Find where the given text appears and provide that cell's center as [X, Y] coordinate. 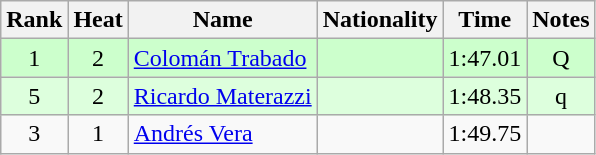
3 [34, 134]
Notes [561, 20]
Andrés Vera [222, 134]
Name [222, 20]
Ricardo Materazzi [222, 96]
1:48.35 [485, 96]
1:47.01 [485, 58]
Colomán Trabado [222, 58]
q [561, 96]
1:49.75 [485, 134]
Time [485, 20]
Rank [34, 20]
5 [34, 96]
Nationality [380, 20]
Q [561, 58]
Heat [98, 20]
